Extract the [x, y] coordinate from the center of the cell holding the provided text.  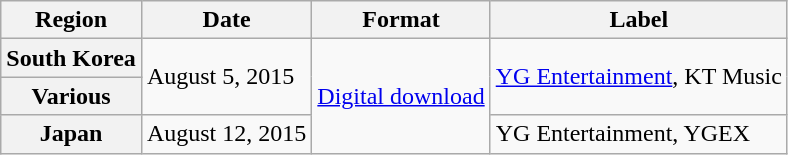
Japan [72, 134]
August 12, 2015 [226, 134]
August 5, 2015 [226, 77]
South Korea [72, 58]
Region [72, 20]
Format [401, 20]
YG Entertainment, KT Music [638, 77]
Digital download [401, 96]
Date [226, 20]
YG Entertainment, YGEX [638, 134]
Various [72, 96]
Label [638, 20]
